Provide the (x, y) coordinate of the cell's center where the given text is located.  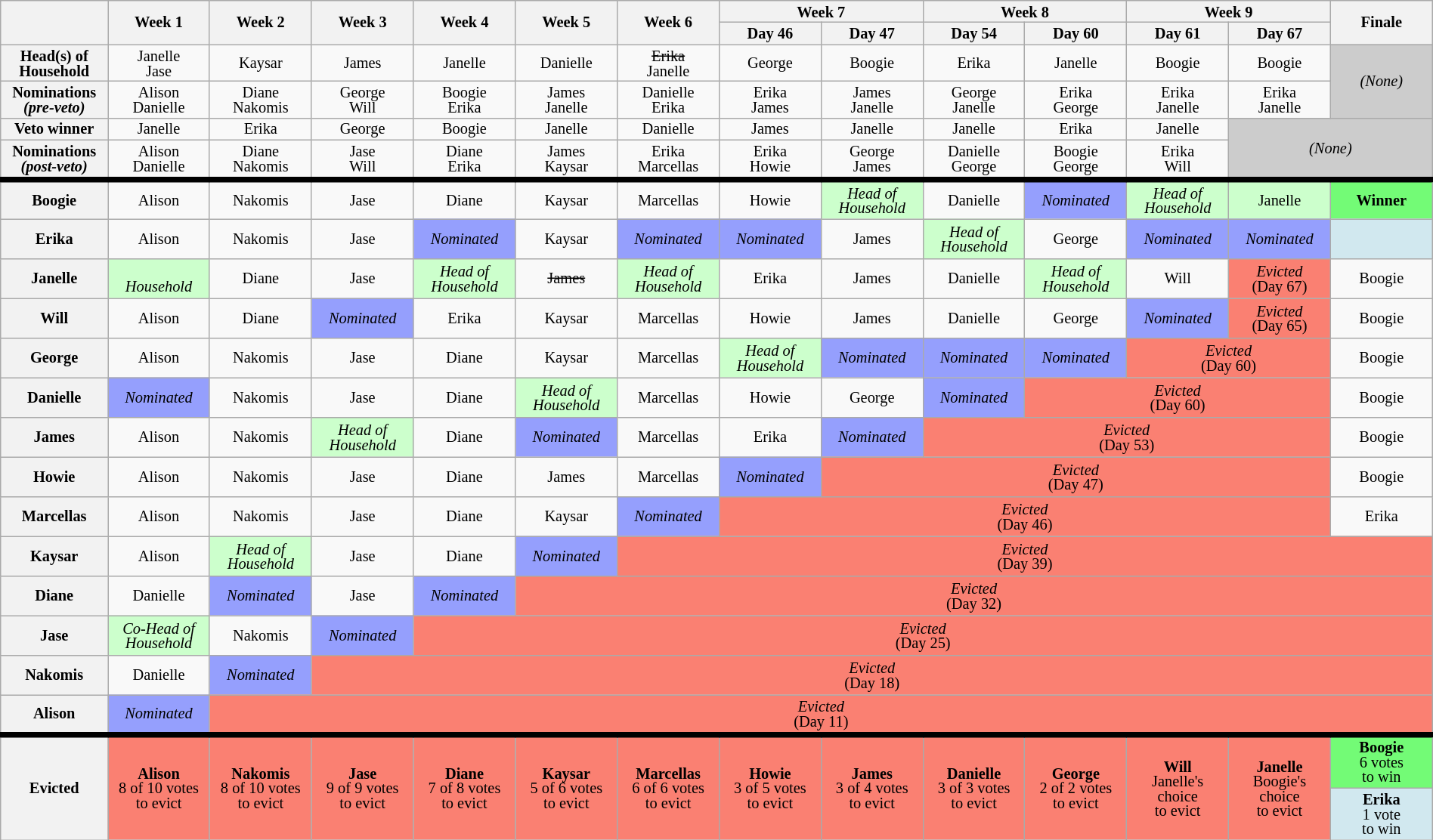
Evicted(Day 65) (1280, 317)
ErikaMarcellas (668, 159)
Week 1 (159, 22)
Evicted(Day 18) (872, 675)
JanelleJase (159, 63)
Kaysar5 of 6 votesto evict (567, 787)
Week 5 (567, 22)
Evicted(Day 32) (973, 595)
BoogieErika (464, 100)
JanelleBoogie'schoiceto evict (1280, 787)
Howie3 of 5 votesto evict (769, 787)
Day 61 (1178, 33)
Marcellas6 of 6 votesto evict (668, 787)
Nominations(post-veto) (54, 159)
Day 67 (1280, 33)
Alison8 of 10 votesto evict (159, 787)
Nominations(pre-veto) (54, 100)
Evicted(Day 47) (1076, 476)
Evicted (54, 787)
Week 7 (821, 11)
Finale (1382, 22)
Week 2 (260, 22)
JamesKaysar (567, 159)
Jase9 of 9 votesto evict (363, 787)
GeorgeJames (872, 159)
George2 of 2 votesto evict (1076, 787)
Evicted(Day 46) (1025, 516)
ErikaJames (769, 100)
Boogie6 votesto win (1382, 761)
Day 46 (769, 33)
Day 60 (1076, 33)
Head(s) of Household (54, 63)
James3 of 4 votesto evict (872, 787)
ErikaGeorge (1076, 100)
Evicted(Day 25) (923, 635)
Veto winner (54, 128)
DanielleGeorge (973, 159)
Evicted(Day 53) (1126, 437)
Household (159, 278)
Evicted(Day 11) (821, 714)
Erika1 voteto win (1382, 814)
Day 54 (973, 33)
DianeErika (464, 159)
DanielleErika (668, 100)
Winner (1382, 199)
Week 6 (668, 22)
GeorgeJanelle (973, 100)
Week 9 (1229, 11)
Danielle3 of 3 votesto evict (973, 787)
JaseWill (363, 159)
BoogieGeorge (1076, 159)
Evicted(Day 67) (1280, 278)
ErikaHowie (769, 159)
Evicted(Day 39) (1025, 555)
Week 3 (363, 22)
Week 8 (1025, 11)
Nakomis8 of 10 votesto evict (260, 787)
WillJanelle'schoiceto evict (1178, 787)
GeorgeWill (363, 100)
Day 47 (872, 33)
Diane7 of 8 votesto evict (464, 787)
Co-Head of Household (159, 635)
ErikaWill (1178, 159)
Week 4 (464, 22)
